Return the (x, y) coordinate for the center point of the cell that contains the specified text.  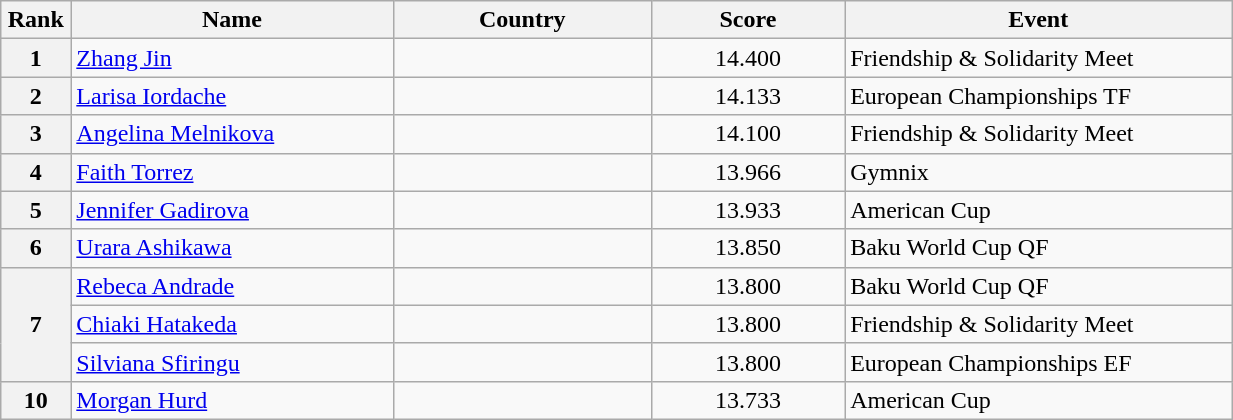
14.400 (748, 58)
Country (522, 20)
1 (36, 58)
Gymnix (1038, 172)
4 (36, 172)
Silviana Sfiringu (232, 362)
3 (36, 134)
Urara Ashikawa (232, 248)
Rebeca Andrade (232, 286)
13.966 (748, 172)
2 (36, 96)
Event (1038, 20)
Score (748, 20)
6 (36, 248)
European Championships EF (1038, 362)
Angelina Melnikova (232, 134)
7 (36, 324)
Rank (36, 20)
Zhang Jin (232, 58)
Morgan Hurd (232, 400)
Chiaki Hatakeda (232, 324)
10 (36, 400)
14.100 (748, 134)
13.933 (748, 210)
Name (232, 20)
Faith Torrez (232, 172)
13.733 (748, 400)
13.850 (748, 248)
Jennifer Gadirova (232, 210)
Larisa Iordache (232, 96)
European Championships TF (1038, 96)
14.133 (748, 96)
5 (36, 210)
